Detect which cell encompasses the target text, then output its [x, y] center coordinate. 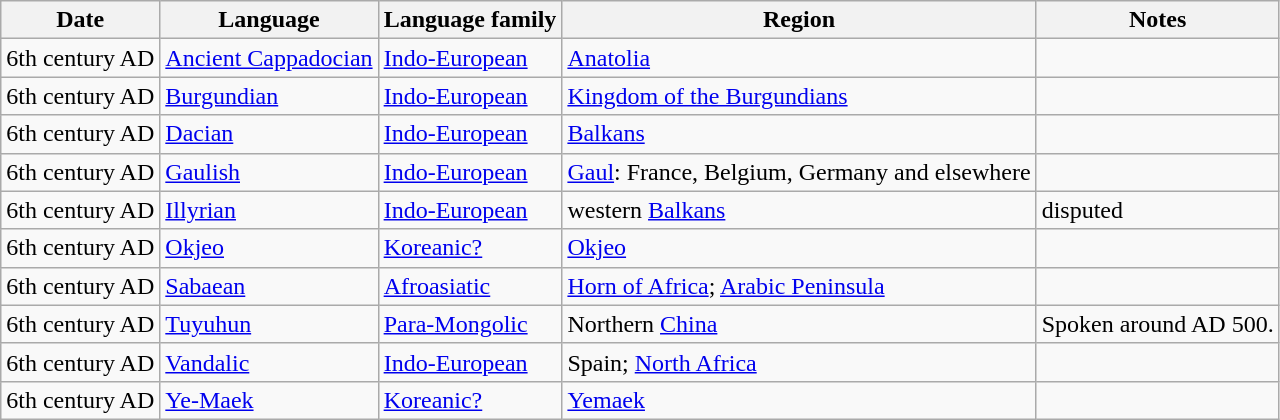
Gaulish [269, 172]
Sabaean [269, 286]
Para-Mongolic [470, 324]
Burgundian [269, 96]
Vandalic [269, 362]
Region [799, 20]
Yemaek [799, 400]
Language [269, 20]
Gaul: France, Belgium, Germany and elsewhere [799, 172]
Ancient Cappadocian [269, 58]
Tuyuhun [269, 324]
Language family [470, 20]
Horn of Africa; Arabic Peninsula [799, 286]
Spain; North Africa [799, 362]
Kingdom of the Burgundians [799, 96]
western Balkans [799, 210]
Afroasiatic [470, 286]
Balkans [799, 134]
Date [80, 20]
Anatolia [799, 58]
Notes [1158, 20]
disputed [1158, 210]
Illyrian [269, 210]
Dacian [269, 134]
Northern China [799, 324]
Ye-Maek [269, 400]
Spoken around AD 500. [1158, 324]
